Detect which cell encompasses the target text, then output its (x, y) center coordinate. 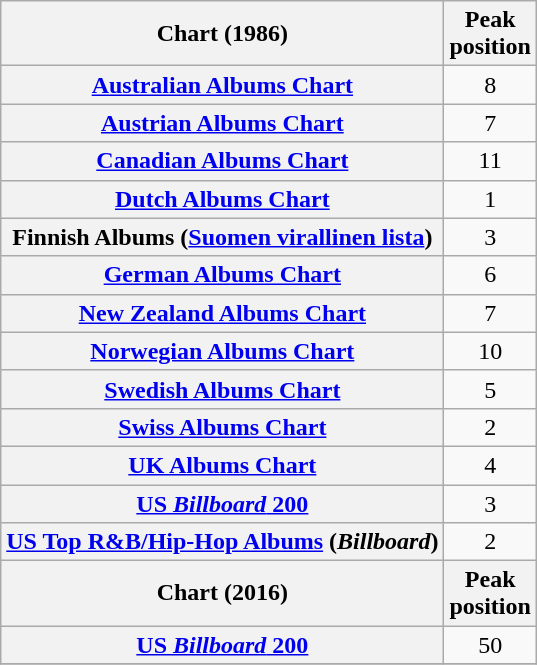
Peakposition (490, 594)
German Albums Chart (222, 275)
New Zealand Albums Chart (222, 313)
Chart (1986) (222, 34)
UK Albums Chart (222, 465)
50 (490, 645)
Norwegian Albums Chart (222, 351)
6 (490, 275)
4 (490, 465)
Swiss Albums Chart (222, 427)
US Top R&B/Hip-Hop Albums (Billboard) (222, 542)
1 (490, 199)
Chart (2016) (222, 594)
Swedish Albums Chart (222, 389)
8 (490, 85)
Finnish Albums (Suomen virallinen lista) (222, 237)
Australian Albums Chart (222, 85)
Austrian Albums Chart (222, 123)
Canadian Albums Chart (222, 161)
Dutch Albums Chart (222, 199)
Peak position (490, 34)
5 (490, 389)
10 (490, 351)
11 (490, 161)
